Capture the cell that displays the provided text and extract its [x, y] central coordinate. 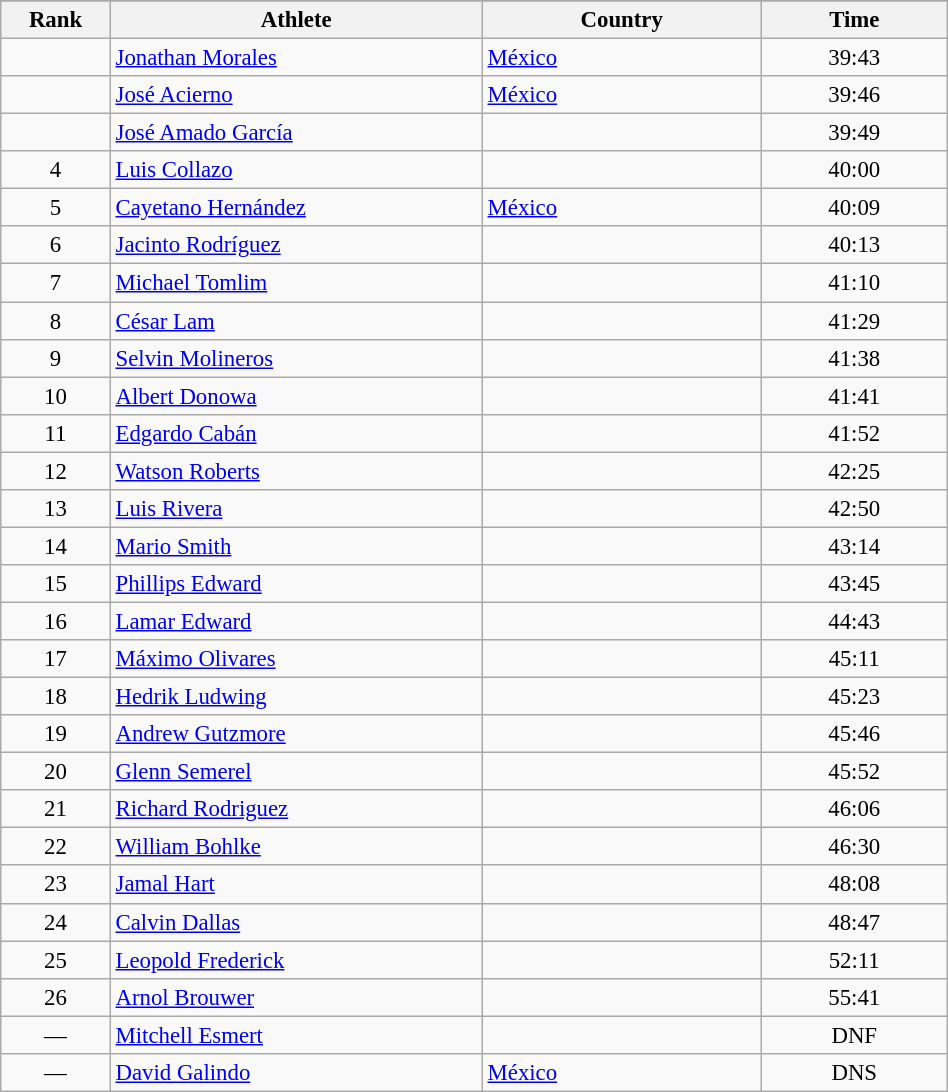
David Galindo [296, 1073]
39:46 [854, 95]
DNS [854, 1073]
24 [56, 922]
44:43 [854, 621]
Watson Roberts [296, 471]
16 [56, 621]
15 [56, 584]
41:38 [854, 358]
DNF [854, 1035]
José Amado García [296, 133]
20 [56, 772]
19 [56, 734]
Richard Rodriguez [296, 809]
45:46 [854, 734]
39:49 [854, 133]
José Acierno [296, 95]
Calvin Dallas [296, 922]
Jonathan Morales [296, 58]
39:43 [854, 58]
Luis Collazo [296, 170]
William Bohlke [296, 847]
Lamar Edward [296, 621]
48:08 [854, 885]
Leopold Frederick [296, 960]
48:47 [854, 922]
Hedrik Ludwing [296, 697]
14 [56, 546]
40:09 [854, 208]
Edgardo Cabán [296, 433]
46:30 [854, 847]
46:06 [854, 809]
13 [56, 509]
6 [56, 245]
26 [56, 997]
Cayetano Hernández [296, 208]
40:00 [854, 170]
Jamal Hart [296, 885]
Albert Donowa [296, 396]
Phillips Edward [296, 584]
4 [56, 170]
5 [56, 208]
Time [854, 20]
22 [56, 847]
Glenn Semerel [296, 772]
18 [56, 697]
43:14 [854, 546]
45:52 [854, 772]
41:10 [854, 283]
8 [56, 321]
Country [622, 20]
43:45 [854, 584]
Athlete [296, 20]
55:41 [854, 997]
41:41 [854, 396]
7 [56, 283]
41:52 [854, 433]
45:23 [854, 697]
25 [56, 960]
César Lam [296, 321]
12 [56, 471]
21 [56, 809]
Máximo Olivares [296, 659]
11 [56, 433]
42:50 [854, 509]
Selvin Molineros [296, 358]
45:11 [854, 659]
23 [56, 885]
41:29 [854, 321]
Jacinto Rodríguez [296, 245]
10 [56, 396]
42:25 [854, 471]
Michael Tomlim [296, 283]
Arnol Brouwer [296, 997]
52:11 [854, 960]
Mario Smith [296, 546]
9 [56, 358]
Mitchell Esmert [296, 1035]
Rank [56, 20]
Luis Rivera [296, 509]
17 [56, 659]
40:13 [854, 245]
Andrew Gutzmore [296, 734]
